Locate the cell with the specified text and output its (x, y) center coordinate. 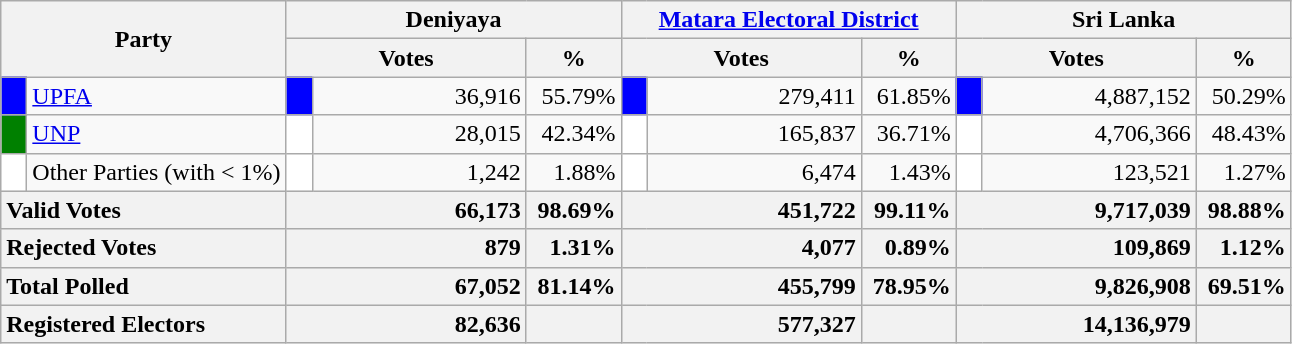
Matara Electoral District (788, 20)
123,521 (1089, 172)
0.89% (908, 248)
Deniyaya (454, 20)
1.31% (574, 248)
4,077 (741, 248)
82,636 (406, 324)
98.69% (574, 210)
Registered Electors (144, 324)
4,706,366 (1089, 134)
577,327 (741, 324)
1.43% (908, 172)
98.88% (1244, 210)
Party (144, 39)
Sri Lanka (1124, 20)
42.34% (574, 134)
66,173 (406, 210)
99.11% (908, 210)
50.29% (1244, 96)
4,887,152 (1089, 96)
9,826,908 (1076, 286)
Other Parties (with < 1%) (156, 172)
UNP (156, 134)
165,837 (754, 134)
UPFA (156, 96)
109,869 (1076, 248)
28,015 (419, 134)
69.51% (1244, 286)
1,242 (419, 172)
1.12% (1244, 248)
Rejected Votes (144, 248)
48.43% (1244, 134)
Valid Votes (144, 210)
451,722 (741, 210)
78.95% (908, 286)
6,474 (754, 172)
455,799 (741, 286)
879 (406, 248)
Total Polled (144, 286)
55.79% (574, 96)
1.27% (1244, 172)
14,136,979 (1076, 324)
9,717,039 (1076, 210)
36,916 (419, 96)
81.14% (574, 286)
36.71% (908, 134)
67,052 (406, 286)
61.85% (908, 96)
1.88% (574, 172)
279,411 (754, 96)
